Identify which cell holds the provided text, then report its (x, y) central coordinate. 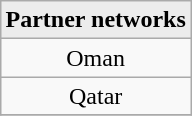
Oman (96, 58)
Qatar (96, 96)
Partner networks (96, 20)
